Locate the cell with the specified text and output its [x, y] center coordinate. 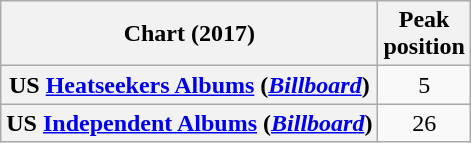
Peakposition [424, 34]
US Heatseekers Albums (Billboard) [190, 85]
US Independent Albums (Billboard) [190, 123]
26 [424, 123]
5 [424, 85]
Chart (2017) [190, 34]
